Find where the given text appears and provide that cell's center as (X, Y) coordinate. 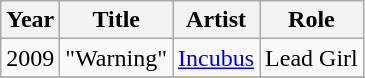
Artist (216, 20)
Incubus (216, 58)
Lead Girl (312, 58)
2009 (30, 58)
"Warning" (116, 58)
Title (116, 20)
Role (312, 20)
Year (30, 20)
